Identify which cell holds the provided text, then report its (x, y) central coordinate. 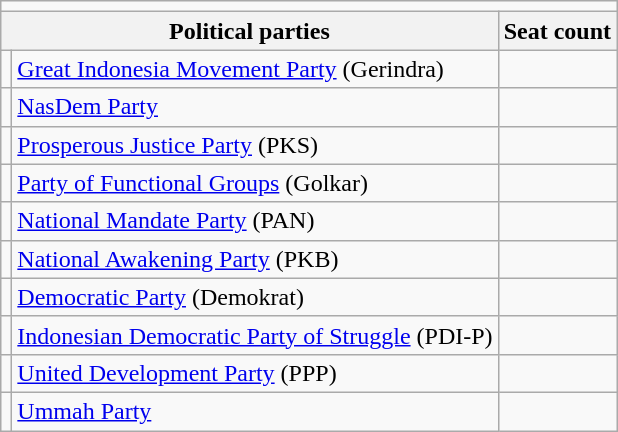
Party of Functional Groups (Golkar) (255, 183)
Indonesian Democratic Party of Struggle (PDI-P) (255, 335)
United Development Party (PPP) (255, 373)
Political parties (250, 31)
Great Indonesia Movement Party (Gerindra) (255, 69)
Prosperous Justice Party (PKS) (255, 145)
NasDem Party (255, 107)
National Awakening Party (PKB) (255, 259)
Seat count (557, 31)
National Mandate Party (PAN) (255, 221)
Democratic Party (Demokrat) (255, 297)
Ummah Party (255, 411)
